Find where the given text appears and provide that cell's center as (X, Y) coordinate. 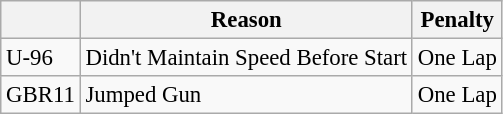
U-96 (40, 58)
Didn't Maintain Speed Before Start (246, 58)
GBR11 (40, 95)
Penalty (457, 20)
Jumped Gun (246, 95)
Reason (246, 20)
